Find where the given text appears and provide that cell's center as [X, Y] coordinate. 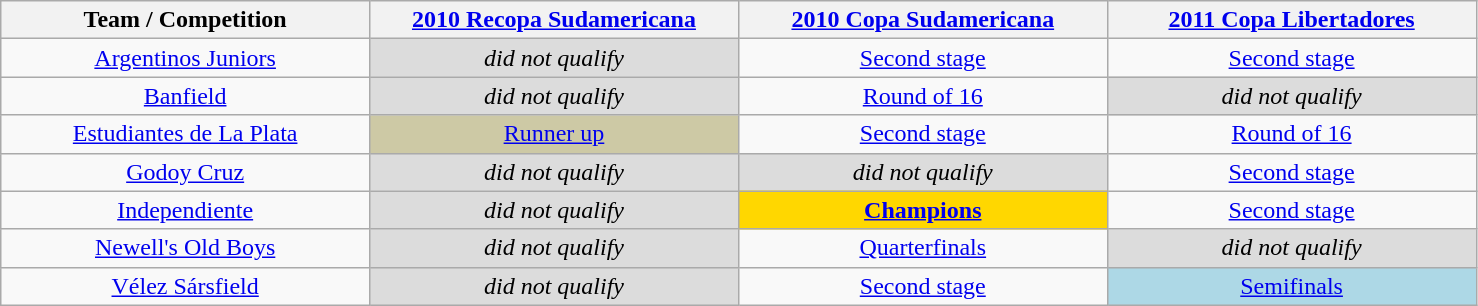
2010 Copa Sudamericana [922, 20]
Godoy Cruz [186, 172]
Banfield [186, 96]
2011 Copa Libertadores [1292, 20]
2010 Recopa Sudamericana [554, 20]
Independiente [186, 210]
Champions [922, 210]
Estudiantes de La Plata [186, 134]
Argentinos Juniors [186, 58]
Runner up [554, 134]
Quarterfinals [922, 248]
Newell's Old Boys [186, 248]
Semifinals [1292, 286]
Team / Competition [186, 20]
Vélez Sársfield [186, 286]
